Capture the cell that displays the provided text and extract its [x, y] central coordinate. 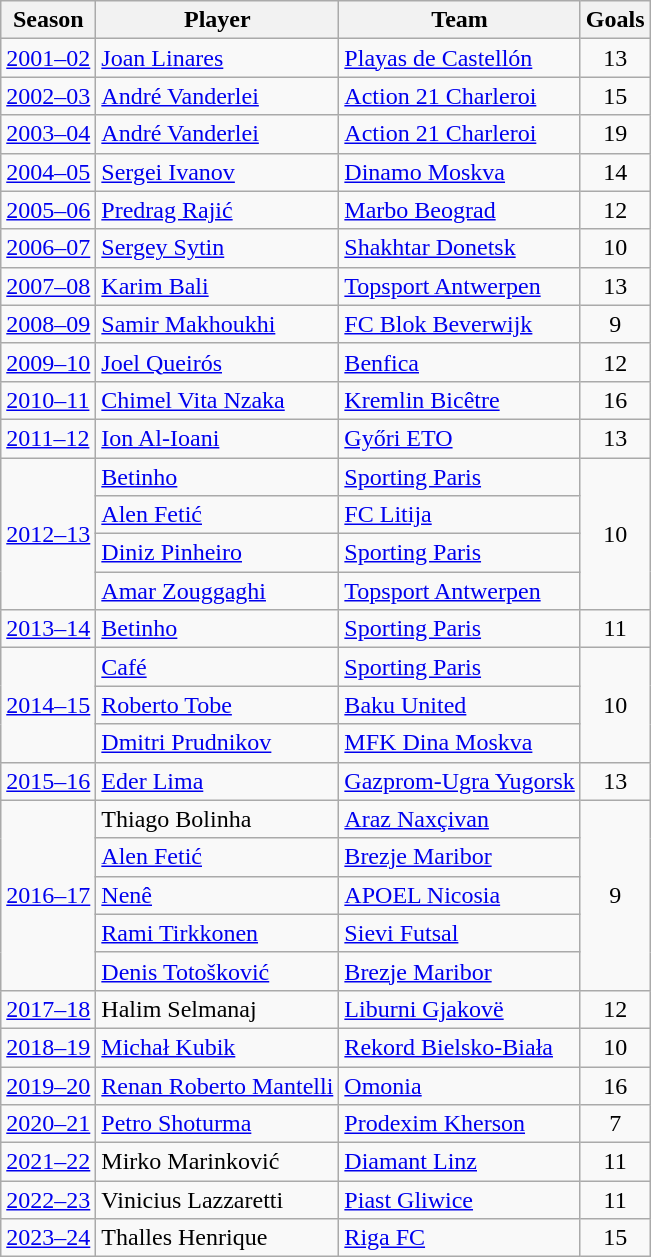
Liburni Gjakovë [460, 1009]
Eder Lima [218, 781]
2012–13 [48, 534]
19 [615, 134]
Samir Makhoukhi [218, 324]
Karim Bali [218, 286]
2014–15 [48, 705]
Thiago Bolinha [218, 819]
Playas de Castellón [460, 58]
Kremlin Bicêtre [460, 400]
Sergei Ivanov [218, 172]
Halim Selmanaj [218, 1009]
Dmitri Prudnikov [218, 743]
2022–23 [48, 1200]
14 [615, 172]
2008–09 [48, 324]
Roberto Tobe [218, 705]
Team [460, 20]
APOEL Nicosia [460, 895]
2016–17 [48, 895]
Diniz Pinheiro [218, 553]
Riga FC [460, 1238]
Benfica [460, 362]
Nenê [218, 895]
Marbo Beograd [460, 210]
2020–21 [48, 1124]
Araz Naxçivan [460, 819]
Denis Totošković [218, 971]
FC Blok Beverwijk [460, 324]
2018–19 [48, 1047]
Dinamo Moskva [460, 172]
Sergey Sytin [218, 248]
Goals [615, 20]
2003–04 [48, 134]
Joan Linares [218, 58]
2006–07 [48, 248]
Ion Al-Ioani [218, 438]
2002–03 [48, 96]
2021–22 [48, 1162]
2009–10 [48, 362]
Renan Roberto Mantelli [218, 1085]
Joel Queirós [218, 362]
Petro Shoturma [218, 1124]
2004–05 [48, 172]
7 [615, 1124]
Thalles Henrique [218, 1238]
Baku United [460, 705]
Rekord Bielsko-Biała [460, 1047]
MFK Dina Moskva [460, 743]
2001–02 [48, 58]
Prodexim Kherson [460, 1124]
Shakhtar Donetsk [460, 248]
Sievi Futsal [460, 933]
2019–20 [48, 1085]
2007–08 [48, 286]
2010–11 [48, 400]
Mirko Marinković [218, 1162]
Piast Gliwice [460, 1200]
Predrag Rajić [218, 210]
2017–18 [48, 1009]
2013–14 [48, 629]
2015–16 [48, 781]
Season [48, 20]
Diamant Linz [460, 1162]
Omonia [460, 1085]
Rami Tirkkonen [218, 933]
Michał Kubik [218, 1047]
FC Litija [460, 515]
Vinicius Lazzaretti [218, 1200]
Chimel Vita Nzaka [218, 400]
Café [218, 667]
Player [218, 20]
Győri ETO [460, 438]
Gazprom-Ugra Yugorsk [460, 781]
Amar Zouggaghi [218, 591]
2005–06 [48, 210]
2011–12 [48, 438]
2023–24 [48, 1238]
